From the cell containing the given text, extract its center point as [X, Y] coordinate. 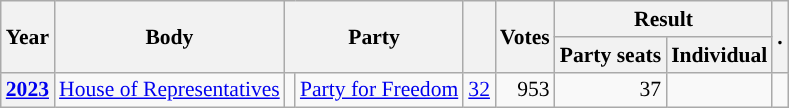
Party seats [610, 55]
953 [525, 90]
Result [664, 19]
Body [170, 36]
37 [610, 90]
Individual [719, 55]
House of Representatives [170, 90]
2023 [28, 90]
Year [28, 36]
Party [374, 36]
Party for Freedom [379, 90]
Votes [525, 36]
. [780, 36]
32 [479, 90]
